For the text-containing cell, return its midpoint in (x, y) coordinate format. 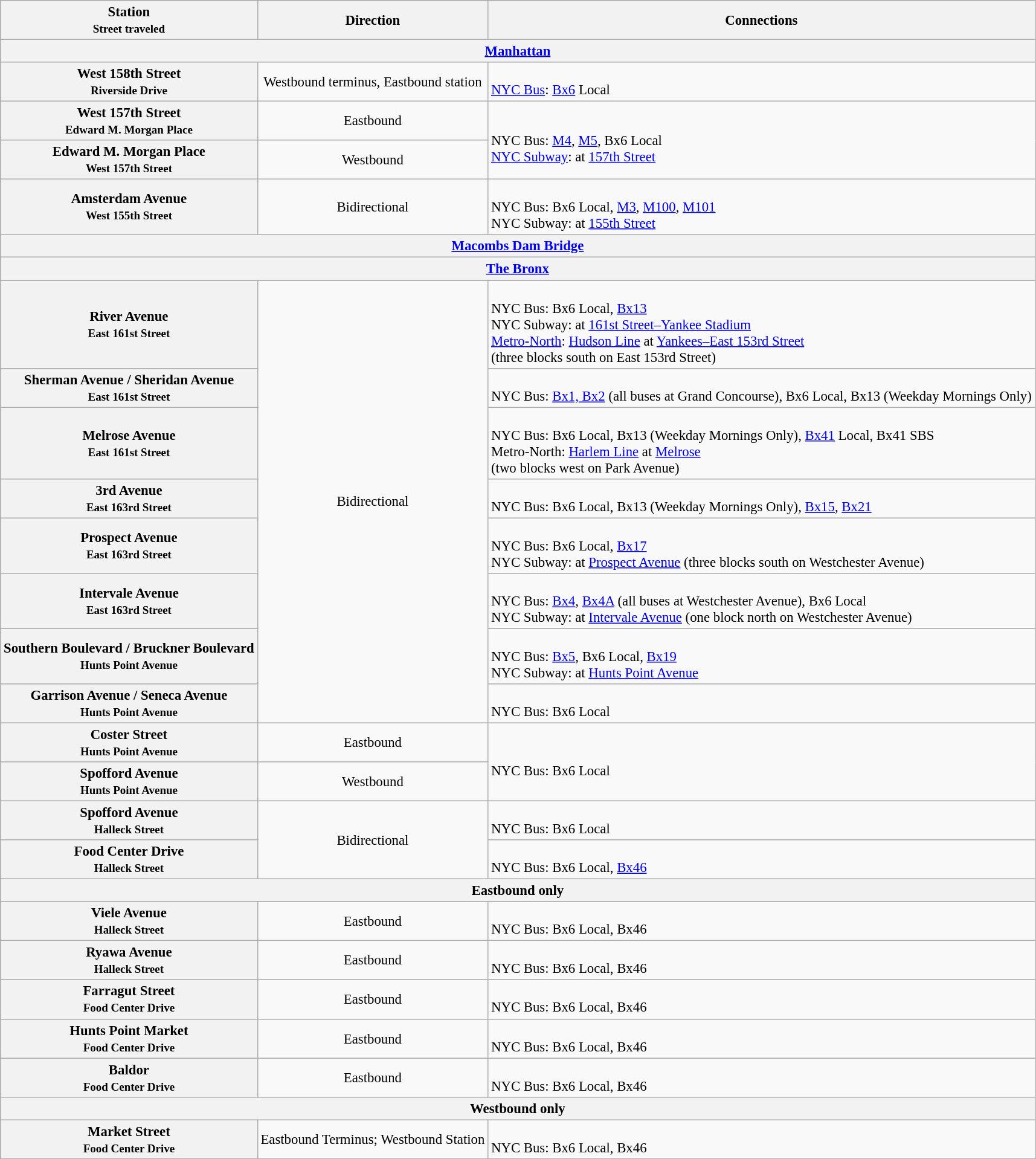
NYC Bus: Bx6 Local, Bx13 (Weekday Mornings Only), Bx15, Bx21 (761, 498)
Westbound terminus, Eastbound station (373, 82)
Spofford AvenueHalleck Street (129, 821)
Food Center DriveHalleck Street (129, 859)
West 158th StreetRiverside Drive (129, 82)
Amsterdam AvenueWest 155th Street (129, 207)
West 157th StreetEdward M. Morgan Place (129, 121)
Sherman Avenue / Sheridan AvenueEast 161st Street (129, 388)
Macombs Dam Bridge (518, 246)
Garrison Avenue / Seneca AvenueHunts Point Avenue (129, 703)
Spofford AvenueHunts Point Avenue (129, 782)
Intervale AvenueEast 163rd Street (129, 601)
Melrose AvenueEast 161st Street (129, 444)
NYC Bus: Bx6 Local, Bx13 (Weekday Mornings Only), Bx41 Local, Bx41 SBSMetro-North: Harlem Line at Melrose(two blocks west on Park Avenue) (761, 444)
Coster StreetHunts Point Avenue (129, 742)
Manhattan (518, 51)
Connections (761, 21)
Hunts Point MarketFood Center Drive (129, 1038)
3rd AvenueEast 163rd Street (129, 498)
Ryawa AvenueHalleck Street (129, 961)
NYC Bus: Bx6 Local, Bx17NYC Subway: at Prospect Avenue (three blocks south on Westchester Avenue) (761, 546)
Direction (373, 21)
NYC Bus: Bx4, Bx4A (all buses at Westchester Avenue), Bx6 LocalNYC Subway: at Intervale Avenue (one block north on Westchester Avenue) (761, 601)
Eastbound only (518, 891)
Eastbound Terminus; Westbound Station (373, 1140)
NYC Bus: M4, M5, Bx6 LocalNYC Subway: at 157th Street (761, 140)
NYC Bus: Bx1, Bx2 (all buses at Grand Concourse), Bx6 Local, Bx13 (Weekday Mornings Only) (761, 388)
NYC Bus: Bx5, Bx6 Local, Bx19NYC Subway: at Hunts Point Avenue (761, 656)
Westbound only (518, 1108)
StationStreet traveled (129, 21)
Market StreetFood Center Drive (129, 1140)
Southern Boulevard / Bruckner BoulevardHunts Point Avenue (129, 656)
The Bronx (518, 269)
Prospect AvenueEast 163rd Street (129, 546)
River AvenueEast 161st Street (129, 324)
Viele AvenueHalleck Street (129, 921)
NYC Bus: Bx6 Local, M3, M100, M101NYC Subway: at 155th Street (761, 207)
Edward M. Morgan PlaceWest 157th Street (129, 160)
BaldorFood Center Drive (129, 1078)
Farragut StreetFood Center Drive (129, 999)
